Identify which cell holds the provided text, then report its (x, y) central coordinate. 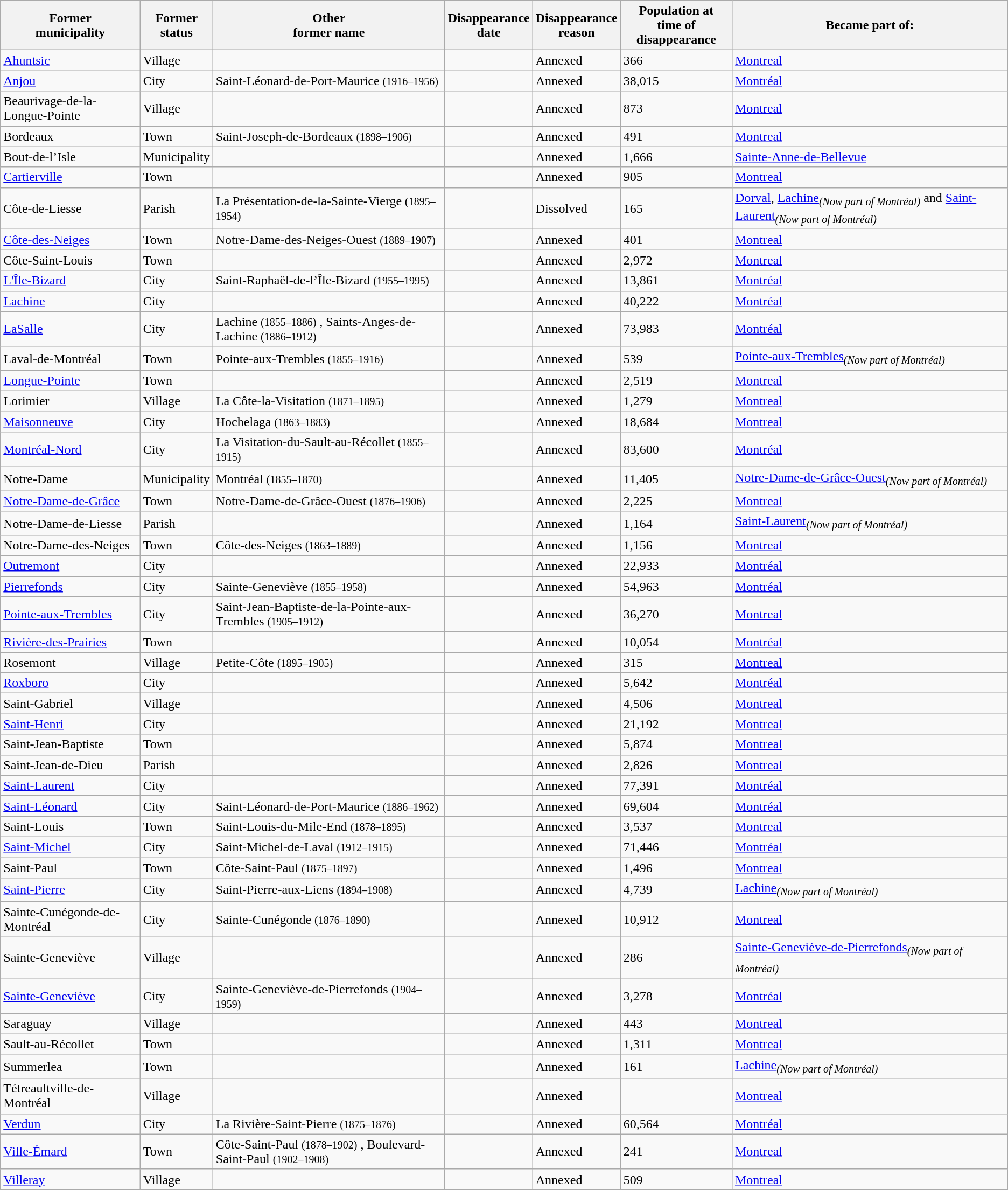
La Côte-la-Visitation (1871–1895) (328, 401)
71,446 (676, 847)
Summerlea (70, 1067)
Saint-Léonard-de-Port-Maurice (1886–1962) (328, 806)
Sainte-Geneviève-de-Pierrefonds (1904–1959) (328, 996)
Disappearancereason (576, 25)
Population attime of disappearance (676, 25)
1,164 (676, 523)
Sainte-Cunégonde (1876–1890) (328, 919)
Saint-Joseph-de-Bordeaux (1898–1906) (328, 136)
10,054 (676, 642)
Saint-Laurent(Now part of Montréal) (870, 523)
Dorval, Lachine(Now part of Montréal) and Saint-Laurent(Now part of Montréal) (870, 208)
Sault-au-Récollet (70, 1045)
83,600 (676, 449)
539 (676, 358)
491 (676, 136)
Saint-Gabriel (70, 704)
Anjou (70, 81)
La Rivière-Saint-Pierre (1875–1876) (328, 1124)
366 (676, 60)
Lachine (1855–1886) , Saints-Anges-de-Lachine (1886–1912) (328, 329)
241 (676, 1152)
Maisonneuve (70, 422)
Saint-Henri (70, 724)
Disappearancedate (489, 25)
Notre-Dame-des-Neiges (70, 545)
4,739 (676, 889)
Hochelaga (1863–1883) (328, 422)
905 (676, 177)
5,874 (676, 744)
Sainte-Anne-de-Bellevue (870, 157)
Montréal-Nord (70, 449)
Pointe-aux-Trembles (70, 614)
3,537 (676, 826)
Côte-des-Neiges (1863–1889) (328, 545)
Sainte-Geneviève (1855–1958) (328, 587)
54,963 (676, 587)
Formerstatus (177, 25)
Rivière-des-Prairies (70, 642)
Côte-Saint-Paul (1878–1902) , Boulevard-Saint-Paul (1902–1908) (328, 1152)
Saint-Léonard (70, 806)
286 (676, 958)
Côte-Saint-Paul (1875–1897) (328, 867)
Pierrefonds (70, 587)
69,604 (676, 806)
Notre-Dame (70, 479)
Bordeaux (70, 136)
Became part of: (870, 25)
3,278 (676, 996)
L'Île-Bizard (70, 281)
Côte-Saint-Louis (70, 260)
22,933 (676, 566)
161 (676, 1067)
Verdun (70, 1124)
2,826 (676, 765)
5,642 (676, 683)
Notre-Dame-de-Grâce-Ouest (1876–1906) (328, 501)
1,666 (676, 157)
Tétreaultville-de-Montréal (70, 1096)
La Présentation-de-la-Sainte-Vierge (1895–1954) (328, 208)
13,861 (676, 281)
Bout-de-l’Isle (70, 157)
Saint-Laurent (70, 785)
40,222 (676, 301)
Saint-Léonard-de-Port-Maurice (1916–1956) (328, 81)
Saraguay (70, 1024)
Côte-des-Neiges (70, 240)
Notre-Dame-de-Liesse (70, 523)
Longue-Pointe (70, 380)
La Visitation-du-Sault-au-Récollet (1855–1915) (328, 449)
4,506 (676, 704)
Laval-de-Montréal (70, 358)
873 (676, 109)
Lachine (70, 301)
Pointe-aux-Trembles(Now part of Montréal) (870, 358)
509 (676, 1179)
Formermunicipality (70, 25)
LaSalle (70, 329)
Lorimier (70, 401)
Sainte-Geneviève-de-Pierrefonds(Now part of Montréal) (870, 958)
Saint-Jean-Baptiste (70, 744)
Montréal (1855–1870) (328, 479)
Saint-Jean-de-Dieu (70, 765)
Côte-de-Liesse (70, 208)
2,519 (676, 380)
38,015 (676, 81)
Cartierville (70, 177)
165 (676, 208)
Notre-Dame-de-Grâce-Ouest(Now part of Montréal) (870, 479)
Saint-Louis (70, 826)
Outremont (70, 566)
Saint-Michel-de-Laval (1912–1915) (328, 847)
Beaurivage-de-la-Longue-Pointe (70, 109)
2,225 (676, 501)
Notre-Dame-des-Neiges-Ouest (1889–1907) (328, 240)
Rosemont (70, 663)
73,983 (676, 329)
2,972 (676, 260)
315 (676, 663)
Villeray (70, 1179)
11,405 (676, 479)
Notre-Dame-de-Grâce (70, 501)
Sainte-Cunégonde-de-Montréal (70, 919)
10,912 (676, 919)
36,270 (676, 614)
Pointe-aux-Trembles (1855–1916) (328, 358)
443 (676, 1024)
Saint-Paul (70, 867)
Saint-Louis-du-Mile-End (1878–1895) (328, 826)
1,311 (676, 1045)
Saint-Pierre (70, 889)
1,279 (676, 401)
Saint-Pierre-aux-Liens (1894–1908) (328, 889)
Roxboro (70, 683)
18,684 (676, 422)
Ahuntsic (70, 60)
Saint-Michel (70, 847)
Ville-Émard (70, 1152)
77,391 (676, 785)
21,192 (676, 724)
Saint-Jean-Baptiste-de-la-Pointe-aux-Trembles (1905–1912) (328, 614)
1,156 (676, 545)
1,496 (676, 867)
60,564 (676, 1124)
Otherformer name (328, 25)
Petite-Côte (1895–1905) (328, 663)
Saint-Raphaël-de-l’Île-Bizard (1955–1995) (328, 281)
Dissolved (576, 208)
401 (676, 240)
